Locate the cell with the specified text and output its [x, y] center coordinate. 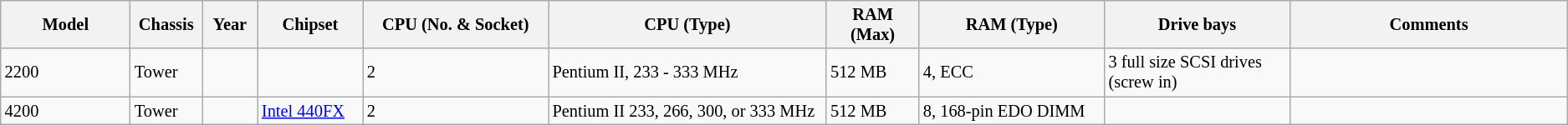
Comments [1428, 24]
4, ECC [1012, 72]
Year [230, 24]
2200 [65, 72]
Chassis [166, 24]
Intel 440FX [310, 111]
Pentium II 233, 266, 300, or 333 MHz [687, 111]
3 full size SCSI drives (screw in) [1198, 72]
Model [65, 24]
4200 [65, 111]
RAM (Type) [1012, 24]
8, 168-pin EDO DIMM [1012, 111]
RAM (Max) [873, 24]
Drive bays [1198, 24]
Pentium II, 233 - 333 MHz [687, 72]
Chipset [310, 24]
CPU (No. & Socket) [456, 24]
CPU (Type) [687, 24]
